Find where the given text appears and provide that cell's center as [x, y] coordinate. 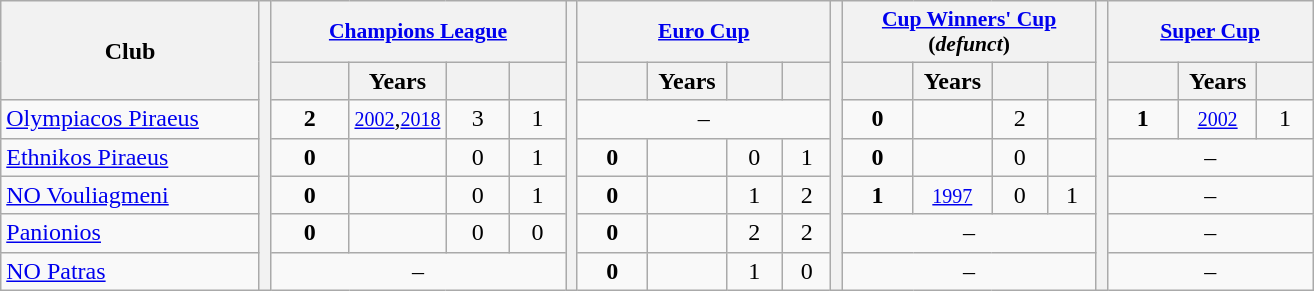
2002,2018 [398, 119]
NO Vouliagmeni [130, 195]
Champions League [418, 32]
Euro Cup [704, 32]
Panionios [130, 233]
Club [130, 50]
1997 [952, 195]
2002 [1218, 119]
3 [478, 119]
NO Patras [130, 271]
Super Cup [1210, 32]
Ethnikos Piraeus [130, 157]
Cup Winners' Cup (defunct) [969, 32]
Olympiacos Piraeus [130, 119]
